Detect which cell encompasses the target text, then output its [X, Y] center coordinate. 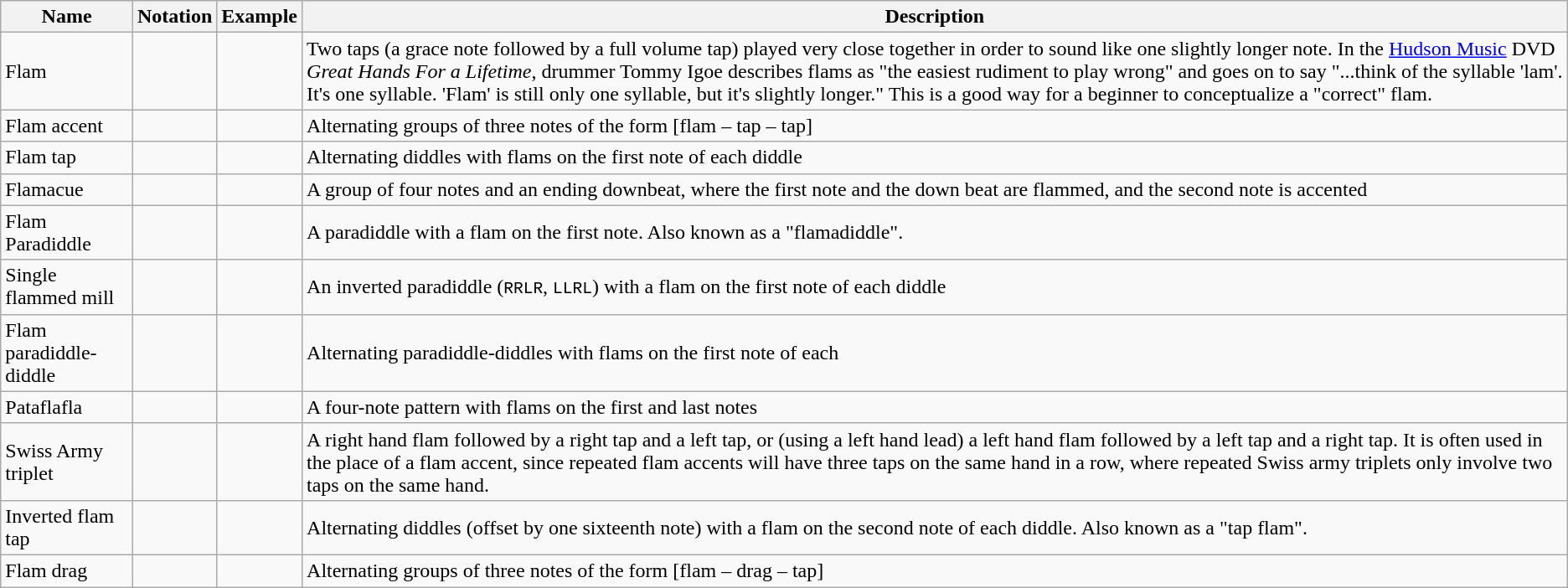
A paradiddle with a flam on the first note. Also known as a "flamadiddle". [935, 233]
Single flammed mill [67, 286]
Name [67, 17]
Flam [67, 71]
A four-note pattern with flams on the first and last notes [935, 407]
Flam paradiddle-diddle [67, 353]
Alternating diddles with flams on the first note of each diddle [935, 157]
Alternating paradiddle-diddles with flams on the first note of each [935, 353]
Example [260, 17]
Inverted flam tap [67, 528]
Swiss Army triplet [67, 462]
Alternating groups of three notes of the form [flam – tap – tap] [935, 126]
Flam Paradiddle [67, 233]
Flam accent [67, 126]
Notation [174, 17]
Alternating groups of three notes of the form [flam – drag – tap] [935, 570]
A group of four notes and an ending downbeat, where the first note and the down beat are flammed, and the second note is accented [935, 189]
Description [935, 17]
Alternating diddles (offset by one sixteenth note) with a flam on the second note of each diddle. Also known as a "tap flam". [935, 528]
Flam drag [67, 570]
Flam tap [67, 157]
An inverted paradiddle (RRLR, LLRL) with a flam on the first note of each diddle [935, 286]
Pataflafla [67, 407]
Flamacue [67, 189]
